Pinpoint the cell where the given text exists, returning its [X, Y] midpoint coordinate. 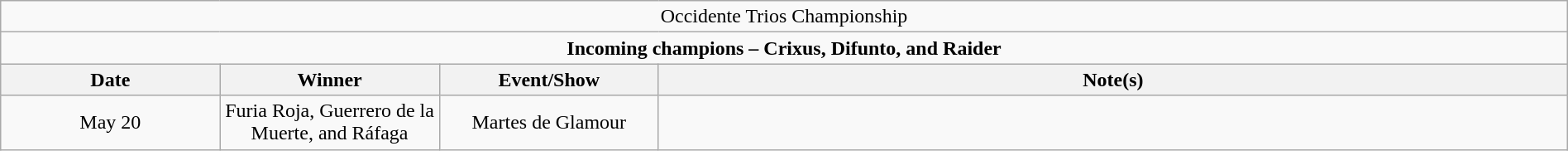
Winner [329, 80]
Martes de Glamour [549, 123]
Event/Show [549, 80]
Incoming champions – Crixus, Difunto, and Raider [784, 48]
Date [111, 80]
Note(s) [1113, 80]
Occidente Trios Championship [784, 17]
Furia Roja, Guerrero de la Muerte, and Ráfaga [329, 123]
May 20 [111, 123]
